From the cell containing the given text, extract its center point as (x, y) coordinate. 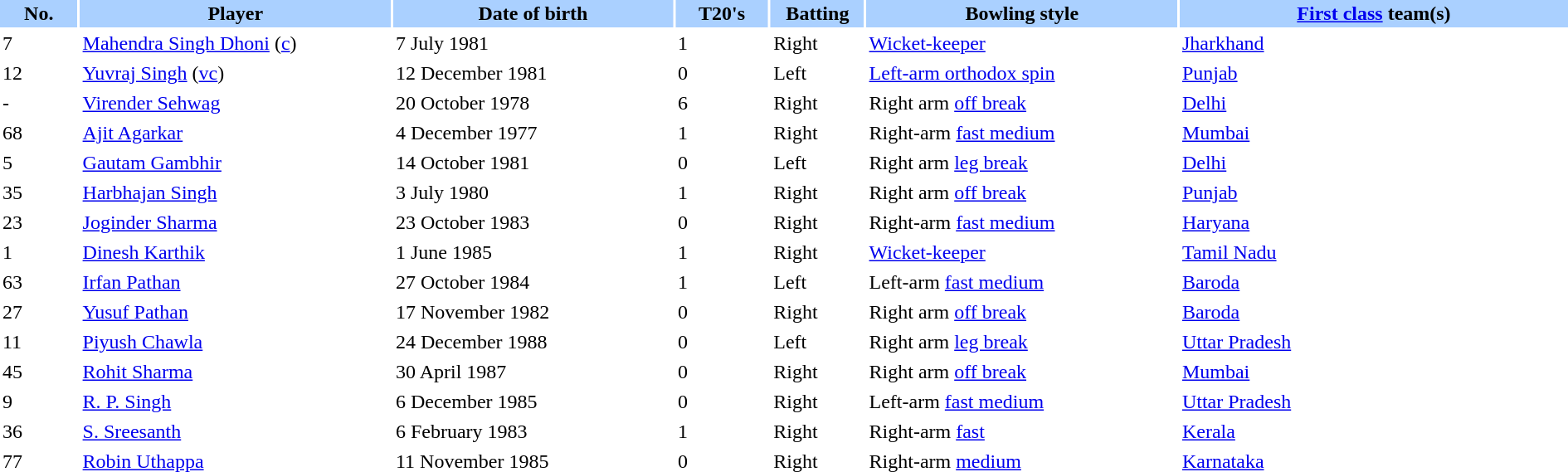
No. (39, 13)
45 (39, 372)
23 (39, 222)
35 (39, 192)
Mahendra Singh Dhoni (c) (236, 43)
12 December 1981 (533, 73)
Piyush Chawla (236, 342)
Ajit Agarkar (236, 133)
24 December 1988 (533, 342)
Joginder Sharma (236, 222)
7 July 1981 (533, 43)
T20's (722, 13)
Tamil Nadu (1374, 252)
23 October 1983 (533, 222)
- (39, 103)
Virender Sehwag (236, 103)
20 October 1978 (533, 103)
Left-arm orthodox spin (1022, 73)
Harbhajan Singh (236, 192)
Bowling style (1022, 13)
14 October 1981 (533, 163)
Player (236, 13)
R. P. Singh (236, 401)
Yusuf Pathan (236, 312)
First class team(s) (1374, 13)
6 (722, 103)
6 February 1983 (533, 431)
Irfan Pathan (236, 282)
7 (39, 43)
36 (39, 431)
17 November 1982 (533, 312)
27 October 1984 (533, 282)
Haryana (1374, 222)
6 December 1985 (533, 401)
1 June 1985 (533, 252)
Yuvraj Singh (vc) (236, 73)
Rohit Sharma (236, 372)
12 (39, 73)
4 December 1977 (533, 133)
Jharkhand (1374, 43)
63 (39, 282)
68 (39, 133)
27 (39, 312)
Right-arm fast (1022, 431)
11 (39, 342)
Batting (817, 13)
Kerala (1374, 431)
9 (39, 401)
Dinesh Karthik (236, 252)
5 (39, 163)
Date of birth (533, 13)
Gautam Gambhir (236, 163)
3 July 1980 (533, 192)
S. Sreesanth (236, 431)
30 April 1987 (533, 372)
